From the cell containing the given text, extract its center point as (X, Y) coordinate. 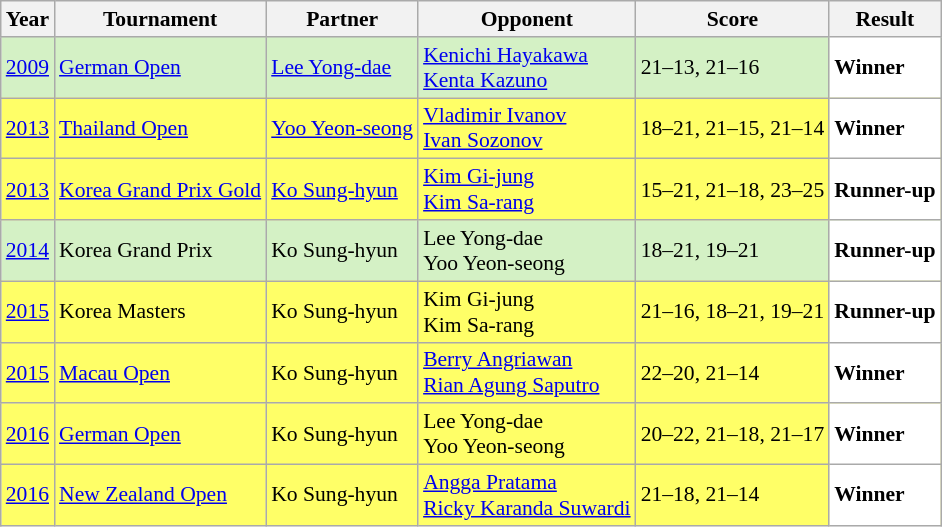
New Zealand Open (160, 496)
Yoo Yeon-seong (342, 128)
Macau Open (160, 372)
Result (884, 19)
Partner (342, 19)
Tournament (160, 19)
Year (28, 19)
Korea Masters (160, 312)
Thailand Open (160, 128)
Korea Grand Prix Gold (160, 190)
Lee Yong-dae (342, 68)
21–13, 21–16 (733, 68)
21–16, 18–21, 19–21 (733, 312)
Vladimir Ivanov Ivan Sozonov (527, 128)
Korea Grand Prix (160, 250)
2014 (28, 250)
22–20, 21–14 (733, 372)
Angga Pratama Ricky Karanda Suwardi (527, 496)
2009 (28, 68)
15–21, 21–18, 23–25 (733, 190)
Score (733, 19)
21–18, 21–14 (733, 496)
18–21, 19–21 (733, 250)
Kenichi Hayakawa Kenta Kazuno (527, 68)
Berry Angriawan Rian Agung Saputro (527, 372)
18–21, 21–15, 21–14 (733, 128)
20–22, 21–18, 21–17 (733, 434)
Opponent (527, 19)
